Provide the (X, Y) coordinate of the cell's center where the given text is located.  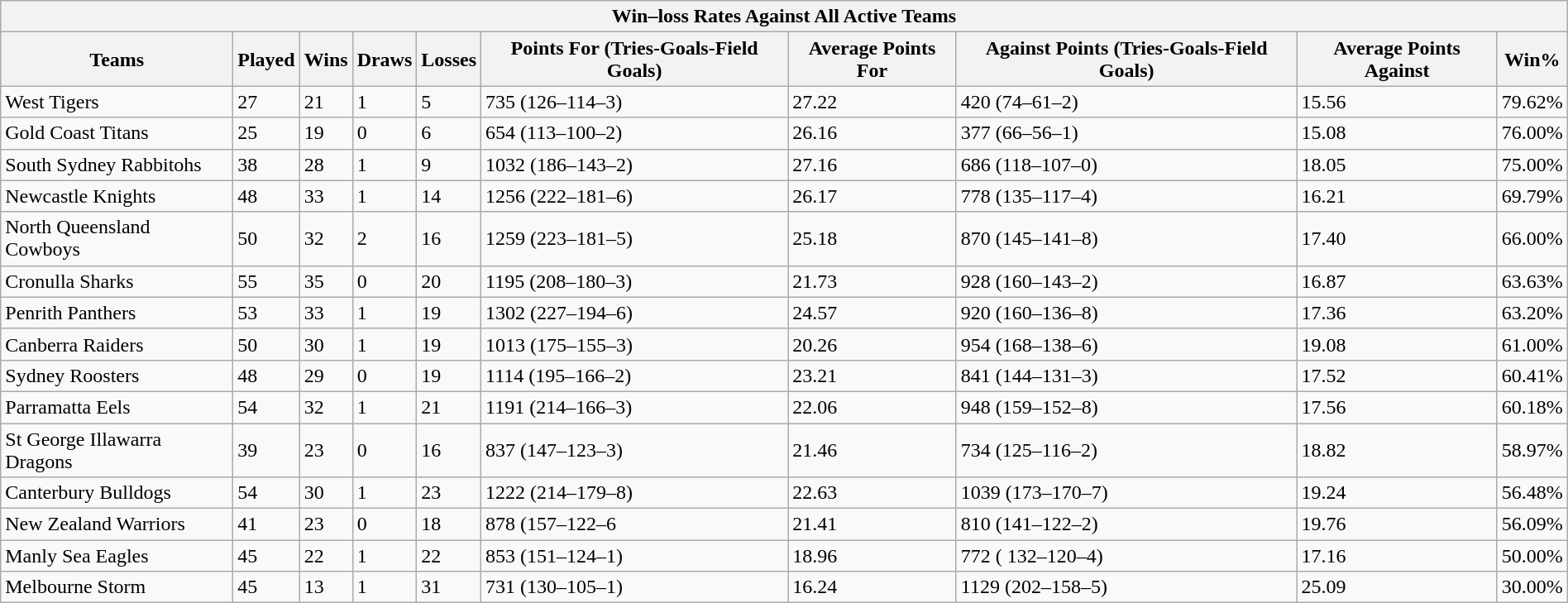
1032 (186–143–2) (635, 165)
16.24 (872, 587)
16.87 (1397, 281)
15.56 (1397, 102)
Gold Coast Titans (117, 133)
60.18% (1532, 407)
22.63 (872, 493)
1013 (175–155–3) (635, 344)
21.46 (872, 450)
56.09% (1532, 524)
69.79% (1532, 196)
377 (66–56–1) (1126, 133)
New Zealand Warriors (117, 524)
15.08 (1397, 133)
16.21 (1397, 196)
948 (159–152–8) (1126, 407)
841 (144–131–3) (1126, 376)
2 (385, 238)
17.52 (1397, 376)
41 (266, 524)
772 ( 132–120–4) (1126, 556)
21.73 (872, 281)
1259 (223–181–5) (635, 238)
Points For (Tries-Goals-Field Goals) (635, 60)
920 (160–136–8) (1126, 313)
18.05 (1397, 165)
27.16 (872, 165)
18 (449, 524)
30.00% (1532, 587)
731 (130–105–1) (635, 587)
5 (449, 102)
654 (113–100–2) (635, 133)
St George Illawarra Dragons (117, 450)
27 (266, 102)
29 (326, 376)
1256 (222–181–6) (635, 196)
Win–loss Rates Against All Active Teams (784, 17)
Canberra Raiders (117, 344)
686 (118–107–0) (1126, 165)
50.00% (1532, 556)
1191 (214–166–3) (635, 407)
735 (126–114–3) (635, 102)
Penrith Panthers (117, 313)
38 (266, 165)
20 (449, 281)
17.56 (1397, 407)
Melbourne Storm (117, 587)
Parramatta Eels (117, 407)
734 (125–116–2) (1126, 450)
76.00% (1532, 133)
35 (326, 281)
21.41 (872, 524)
23.21 (872, 376)
19.08 (1397, 344)
Teams (117, 60)
1222 (214–179–8) (635, 493)
1195 (208–180–3) (635, 281)
Canterbury Bulldogs (117, 493)
22.06 (872, 407)
Losses (449, 60)
27.22 (872, 102)
Sydney Roosters (117, 376)
Draws (385, 60)
Newcastle Knights (117, 196)
24.57 (872, 313)
25 (266, 133)
6 (449, 133)
810 (141–122–2) (1126, 524)
66.00% (1532, 238)
870 (145–141–8) (1126, 238)
954 (168–138–6) (1126, 344)
19.24 (1397, 493)
South Sydney Rabbitohs (117, 165)
778 (135–117–4) (1126, 196)
1302 (227–194–6) (635, 313)
Wins (326, 60)
17.16 (1397, 556)
878 (157–122–6 (635, 524)
14 (449, 196)
56.48% (1532, 493)
Cronulla Sharks (117, 281)
63.20% (1532, 313)
1114 (195–166–2) (635, 376)
26.17 (872, 196)
75.00% (1532, 165)
Average Points Against (1397, 60)
17.40 (1397, 238)
55 (266, 281)
17.36 (1397, 313)
61.00% (1532, 344)
18.96 (872, 556)
79.62% (1532, 102)
Against Points (Tries-Goals-Field Goals) (1126, 60)
1039 (173–170–7) (1126, 493)
53 (266, 313)
25.09 (1397, 587)
58.97% (1532, 450)
Win% (1532, 60)
39 (266, 450)
420 (74–61–2) (1126, 102)
837 (147–123–3) (635, 450)
26.16 (872, 133)
North Queensland Cowboys (117, 238)
31 (449, 587)
18.82 (1397, 450)
28 (326, 165)
Average Points For (872, 60)
928 (160–143–2) (1126, 281)
West Tigers (117, 102)
1129 (202–158–5) (1126, 587)
9 (449, 165)
Played (266, 60)
20.26 (872, 344)
19.76 (1397, 524)
Manly Sea Eagles (117, 556)
13 (326, 587)
63.63% (1532, 281)
25.18 (872, 238)
60.41% (1532, 376)
853 (151–124–1) (635, 556)
